Capture the cell that displays the provided text and extract its (x, y) central coordinate. 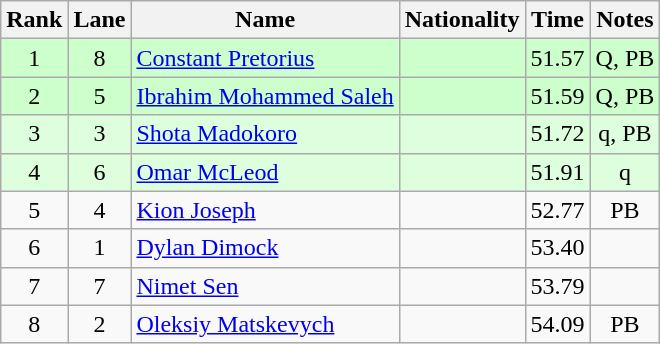
Dylan Dimock (265, 248)
Constant Pretorius (265, 58)
51.91 (558, 172)
51.72 (558, 134)
Lane (100, 20)
Name (265, 20)
q (625, 172)
Time (558, 20)
Rank (34, 20)
51.59 (558, 96)
53.79 (558, 286)
53.40 (558, 248)
52.77 (558, 210)
54.09 (558, 324)
Kion Joseph (265, 210)
Nationality (462, 20)
Ibrahim Mohammed Saleh (265, 96)
Nimet Sen (265, 286)
Shota Madokoro (265, 134)
Omar McLeod (265, 172)
q, PB (625, 134)
Oleksiy Matskevych (265, 324)
Notes (625, 20)
51.57 (558, 58)
